Provide the [x, y] coordinate of the cell's center where the given text is located.  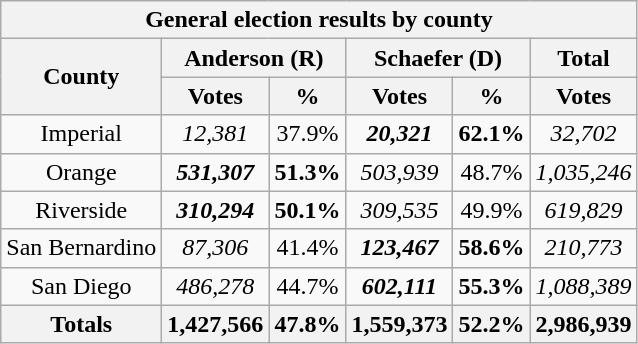
1,035,246 [584, 172]
486,278 [216, 286]
52.2% [492, 324]
531,307 [216, 172]
62.1% [492, 134]
County [82, 77]
58.6% [492, 248]
55.3% [492, 286]
1,427,566 [216, 324]
Imperial [82, 134]
Totals [82, 324]
San Diego [82, 286]
Riverside [82, 210]
87,306 [216, 248]
309,535 [400, 210]
503,939 [400, 172]
619,829 [584, 210]
48.7% [492, 172]
1,088,389 [584, 286]
20,321 [400, 134]
310,294 [216, 210]
47.8% [308, 324]
Orange [82, 172]
2,986,939 [584, 324]
1,559,373 [400, 324]
General election results by county [319, 20]
41.4% [308, 248]
210,773 [584, 248]
123,467 [400, 248]
Schaefer (D) [438, 58]
37.9% [308, 134]
602,111 [400, 286]
Total [584, 58]
44.7% [308, 286]
51.3% [308, 172]
San Bernardino [82, 248]
49.9% [492, 210]
32,702 [584, 134]
50.1% [308, 210]
Anderson (R) [254, 58]
12,381 [216, 134]
